Locate the cell with the specified text and output its [X, Y] center coordinate. 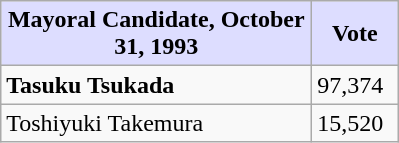
97,374 [355, 85]
Vote [355, 34]
15,520 [355, 123]
Tasuku Tsukada [156, 85]
Mayoral Candidate, October 31, 1993 [156, 34]
Toshiyuki Takemura [156, 123]
